Return the (X, Y) coordinate for the center point of the cell that contains the specified text.  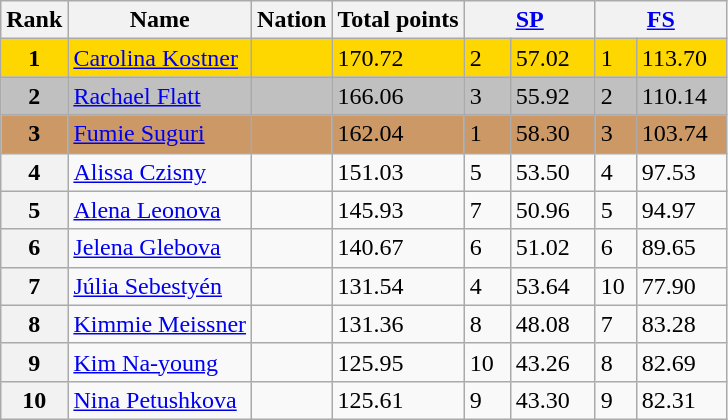
83.28 (681, 324)
113.70 (681, 58)
Nina Petushkova (160, 400)
151.03 (398, 172)
125.95 (398, 362)
Name (160, 20)
Jelena Glebova (160, 248)
58.30 (552, 134)
170.72 (398, 58)
82.69 (681, 362)
77.90 (681, 286)
FS (660, 20)
Total points (398, 20)
94.97 (681, 210)
131.36 (398, 324)
110.14 (681, 96)
Carolina Kostner (160, 58)
Rachael Flatt (160, 96)
SP (530, 20)
Kimmie Meissner (160, 324)
140.67 (398, 248)
53.50 (552, 172)
Júlia Sebestyén (160, 286)
162.04 (398, 134)
97.53 (681, 172)
55.92 (552, 96)
57.02 (552, 58)
53.64 (552, 286)
131.54 (398, 286)
103.74 (681, 134)
125.61 (398, 400)
82.31 (681, 400)
43.26 (552, 362)
Alissa Czisny (160, 172)
Nation (292, 20)
50.96 (552, 210)
145.93 (398, 210)
89.65 (681, 248)
51.02 (552, 248)
Fumie Suguri (160, 134)
Kim Na-young (160, 362)
Rank (34, 20)
166.06 (398, 96)
48.08 (552, 324)
Alena Leonova (160, 210)
43.30 (552, 400)
